Scan for the cell matching the given text and deliver its [X, Y] coordinate at center. 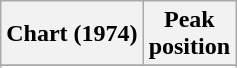
Peak position [189, 34]
Chart (1974) [72, 34]
